Output the [x, y] coordinate of the center of the cell containing the given text.  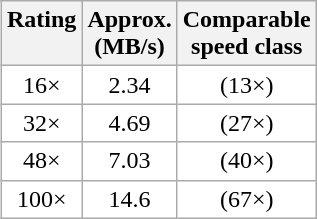
Rating [41, 34]
(67×) [246, 199]
(27×) [246, 123]
(13×) [246, 85]
7.03 [130, 161]
Approx.(MB/s) [130, 34]
32× [41, 123]
4.69 [130, 123]
Comparablespeed class [246, 34]
16× [41, 85]
(40×) [246, 161]
2.34 [130, 85]
100× [41, 199]
48× [41, 161]
14.6 [130, 199]
